Determine the (X, Y) coordinate at the center of the cell enclosing the given text.  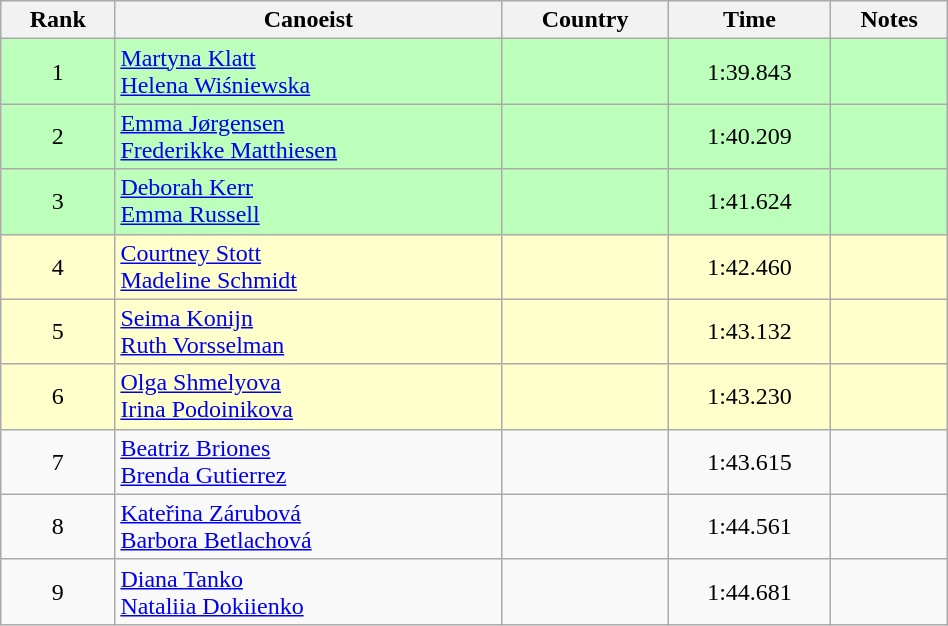
Kateřina ZárubováBarbora Betlachová (308, 526)
1:39.843 (750, 72)
Olga ShmelyovaIrina Podoinikova (308, 396)
Rank (58, 20)
Beatriz BrionesBrenda Gutierrez (308, 462)
1 (58, 72)
7 (58, 462)
Notes (889, 20)
1:43.230 (750, 396)
Time (750, 20)
Seima KonijnRuth Vorsselman (308, 332)
1:43.132 (750, 332)
Country (585, 20)
Diana TankoNataliia Dokiienko (308, 592)
8 (58, 526)
1:41.624 (750, 202)
1:42.460 (750, 266)
Martyna KlattHelena Wiśniewska (308, 72)
1:43.615 (750, 462)
1:44.681 (750, 592)
Canoeist (308, 20)
1:44.561 (750, 526)
Deborah KerrEmma Russell (308, 202)
5 (58, 332)
6 (58, 396)
Courtney StottMadeline Schmidt (308, 266)
2 (58, 136)
3 (58, 202)
9 (58, 592)
1:40.209 (750, 136)
4 (58, 266)
Emma JørgensenFrederikke Matthiesen (308, 136)
